Search for the cell housing the specified text and yield its [x, y] center coordinate. 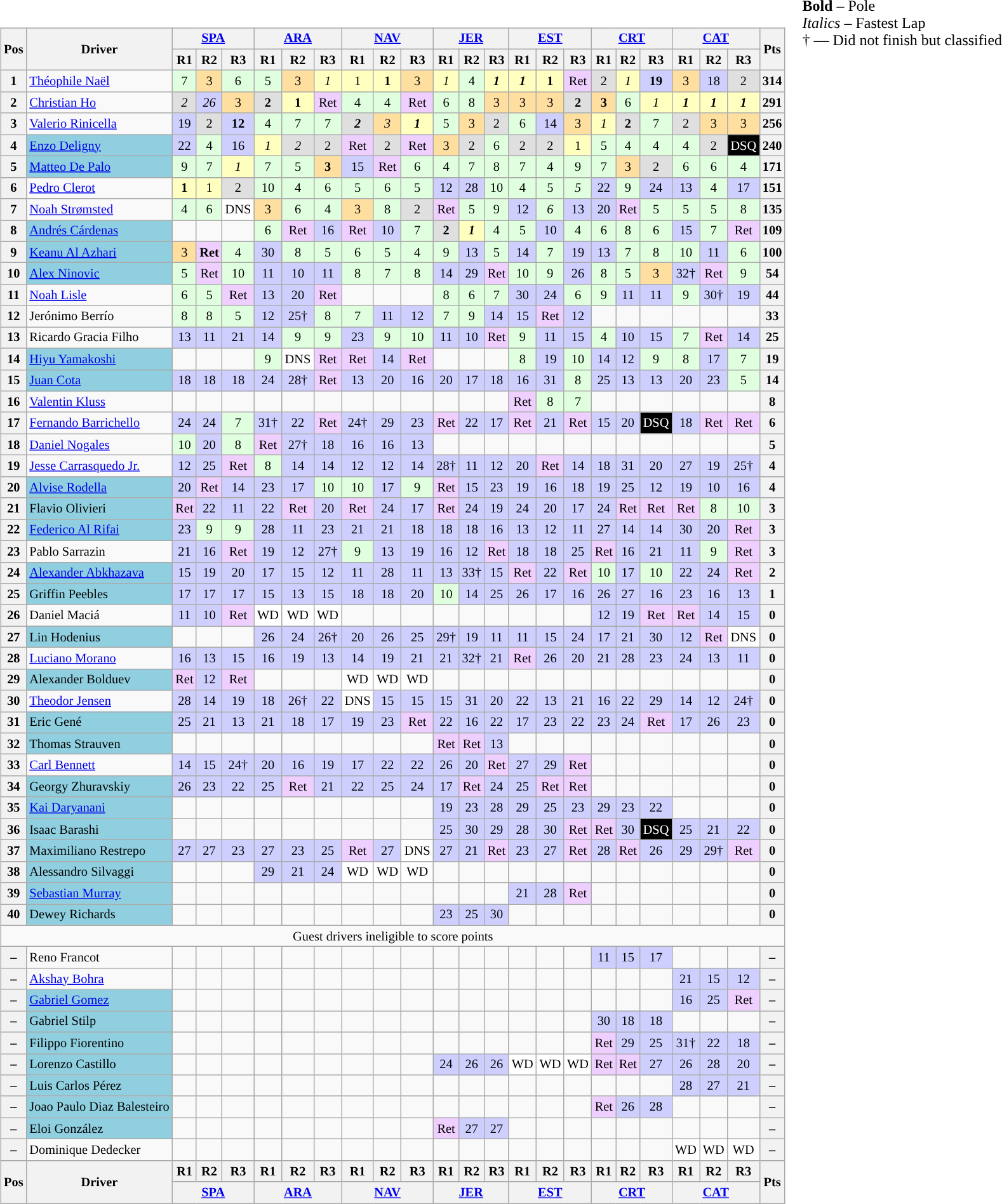
Eric Gené [99, 723]
Theodor Jensen [99, 701]
38 [13, 872]
Jesse Carrasquedo Jr. [99, 466]
Kai Daryanani [99, 808]
151 [772, 188]
Noah Strømsted [99, 210]
Daniel Nogales [99, 445]
Théophile Naël [99, 81]
Filippo Fiorentino [99, 1043]
Thomas Strauven [99, 744]
Georgy Zhuravskiy [99, 787]
30† [714, 295]
Juan Cota [99, 380]
Alessandro Silvaggi [99, 872]
Jerónimo Berrío [99, 316]
Carl Bennett [99, 765]
44 [772, 295]
Federico Al Rifai [99, 530]
Flavio Olivieri [99, 509]
Akshay Bohra [99, 979]
Fernando Barrichello [99, 423]
Reno Francot [99, 958]
Guest drivers ineligible to score points [392, 936]
Griffin Peebles [99, 594]
Pedro Clerot [99, 188]
Gabriel Gomez [99, 1000]
Noah Lisle [99, 295]
Valerio Rinicella [99, 124]
314 [772, 81]
Valentin Kluss [99, 402]
Matteo De Palo [99, 167]
34 [13, 787]
Christian Ho [99, 103]
Enzo Deligny [99, 145]
40 [13, 915]
32 [13, 744]
Alvise Rodella [99, 487]
Ricardo Gracia Filho [99, 338]
54 [772, 274]
291 [772, 103]
35 [13, 808]
Sebastian Murray [99, 893]
Joao Paulo Diaz Balesteiro [99, 1107]
Alex Ninovic [99, 274]
Alexander Abkhazava [99, 573]
39 [13, 893]
Pablo Sarrazin [99, 551]
Hiyu Yamakoshi [99, 359]
171 [772, 167]
Alexander Bolduev [99, 679]
Eloi González [99, 1128]
Dominique Dedecker [99, 1150]
37 [13, 851]
109 [772, 231]
Isaac Barashi [99, 829]
Lorenzo Castillo [99, 1064]
Keanu Al Azhari [99, 252]
135 [772, 210]
33† [472, 573]
Maximiliano Restrepo [99, 851]
Daniel Maciá [99, 615]
Luis Carlos Pérez [99, 1086]
Luciano Morano [99, 659]
Dewey Richards [99, 915]
36 [13, 829]
Gabriel Stilp [99, 1022]
100 [772, 252]
240 [772, 145]
256 [772, 124]
Andrés Cárdenas [99, 231]
Lin Hodenius [99, 637]
